Return (x, y) of the center of cell containing provided text 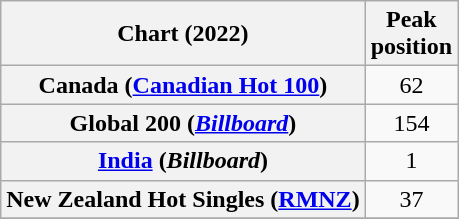
Global 200 (Billboard) (183, 123)
37 (411, 199)
New Zealand Hot Singles (RMNZ) (183, 199)
154 (411, 123)
Peak position (411, 34)
1 (411, 161)
Chart (2022) (183, 34)
India (Billboard) (183, 161)
62 (411, 85)
Canada (Canadian Hot 100) (183, 85)
